Search for the cell housing the specified text and yield its (X, Y) center coordinate. 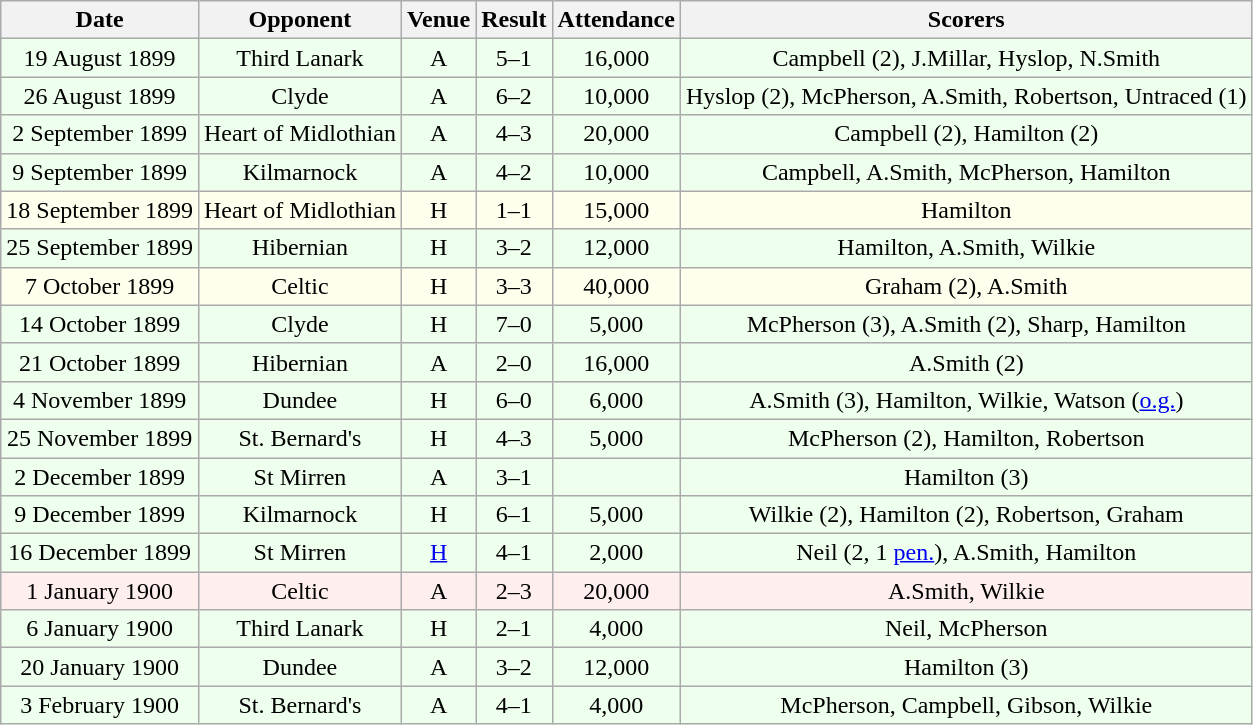
3–3 (514, 286)
7–0 (514, 324)
Neil, McPherson (966, 629)
2–0 (514, 362)
14 October 1899 (100, 324)
21 October 1899 (100, 362)
A.Smith (2) (966, 362)
Hamilton, A.Smith, Wilkie (966, 248)
6 January 1900 (100, 629)
Venue (438, 20)
Attendance (616, 20)
Wilkie (2), Hamilton (2), Robertson, Graham (966, 515)
Hyslop (2), McPherson, A.Smith, Robertson, Untraced (1) (966, 96)
6,000 (616, 400)
5–1 (514, 58)
26 August 1899 (100, 96)
Hamilton (966, 210)
20 January 1900 (100, 667)
Graham (2), A.Smith (966, 286)
9 December 1899 (100, 515)
1 January 1900 (100, 591)
Campbell, A.Smith, McPherson, Hamilton (966, 172)
McPherson (3), A.Smith (2), Sharp, Hamilton (966, 324)
A.Smith, Wilkie (966, 591)
McPherson, Campbell, Gibson, Wilkie (966, 705)
15,000 (616, 210)
2 September 1899 (100, 134)
1–1 (514, 210)
Scorers (966, 20)
2,000 (616, 553)
25 November 1899 (100, 438)
18 September 1899 (100, 210)
Result (514, 20)
16 December 1899 (100, 553)
Campbell (2), Hamilton (2) (966, 134)
Date (100, 20)
Campbell (2), J.Millar, Hyslop, N.Smith (966, 58)
3 February 1900 (100, 705)
A.Smith (3), Hamilton, Wilkie, Watson (o.g.) (966, 400)
Opponent (300, 20)
2–3 (514, 591)
19 August 1899 (100, 58)
Neil (2, 1 pen.), A.Smith, Hamilton (966, 553)
6–0 (514, 400)
4–2 (514, 172)
25 September 1899 (100, 248)
2 December 1899 (100, 477)
2–1 (514, 629)
6–2 (514, 96)
9 September 1899 (100, 172)
McPherson (2), Hamilton, Robertson (966, 438)
3–1 (514, 477)
6–1 (514, 515)
4 November 1899 (100, 400)
40,000 (616, 286)
7 October 1899 (100, 286)
